Scan for the cell matching the given text and deliver its [X, Y] coordinate at center. 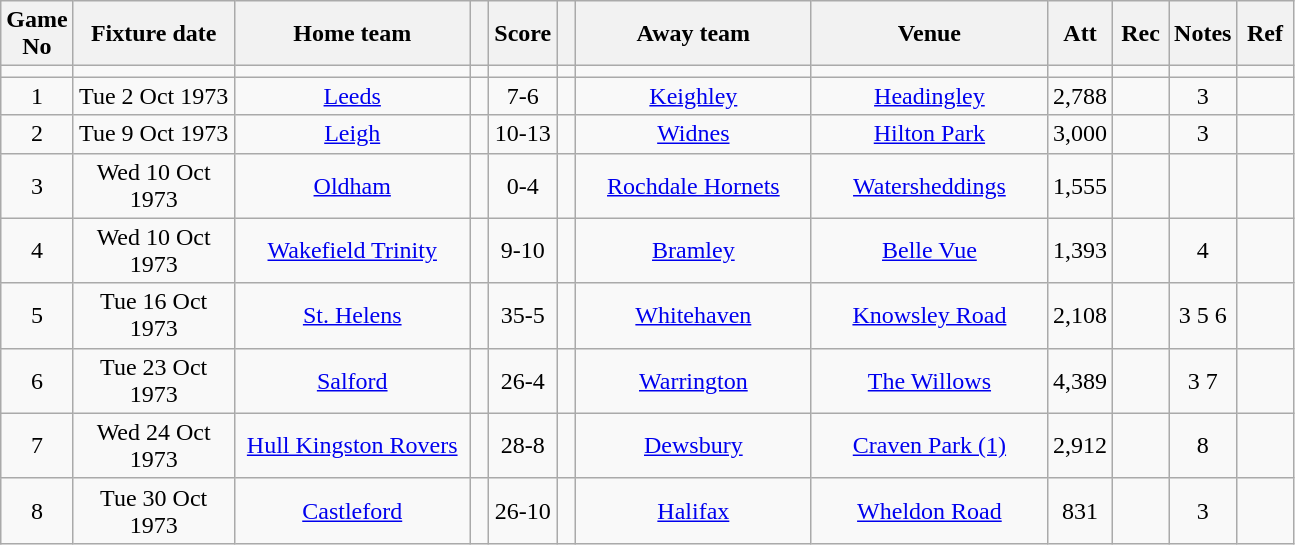
Tue 16 Oct 1973 [154, 316]
Belle Vue [929, 250]
Home team [352, 34]
Castleford [352, 510]
9-10 [523, 250]
7-6 [523, 96]
Tue 30 Oct 1973 [154, 510]
Game No [37, 34]
Notes [1203, 34]
2,912 [1080, 446]
Oldham [352, 186]
Wheldon Road [929, 510]
1,555 [1080, 186]
1 [37, 96]
Rec [1141, 34]
Bramley [693, 250]
Rochdale Hornets [693, 186]
26-4 [523, 380]
4,389 [1080, 380]
2,108 [1080, 316]
Att [1080, 34]
Away team [693, 34]
2,788 [1080, 96]
Leeds [352, 96]
Salford [352, 380]
The Willows [929, 380]
Wed 24 Oct 1973 [154, 446]
Ref [1265, 34]
Widnes [693, 134]
Knowsley Road [929, 316]
35-5 [523, 316]
3,000 [1080, 134]
28-8 [523, 446]
Watersheddings [929, 186]
Venue [929, 34]
Tue 9 Oct 1973 [154, 134]
Tue 2 Oct 1973 [154, 96]
3 5 6 [1203, 316]
5 [37, 316]
Hilton Park [929, 134]
Whitehaven [693, 316]
Tue 23 Oct 1973 [154, 380]
Fixture date [154, 34]
3 7 [1203, 380]
Dewsbury [693, 446]
2 [37, 134]
Halifax [693, 510]
Headingley [929, 96]
Score [523, 34]
1,393 [1080, 250]
831 [1080, 510]
10-13 [523, 134]
Hull Kingston Rovers [352, 446]
0-4 [523, 186]
St. Helens [352, 316]
6 [37, 380]
7 [37, 446]
26-10 [523, 510]
Warrington [693, 380]
Wakefield Trinity [352, 250]
Craven Park (1) [929, 446]
Leigh [352, 134]
Keighley [693, 96]
